Search for the cell housing the specified text and yield its (x, y) center coordinate. 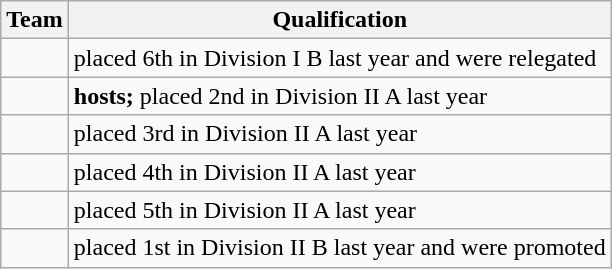
placed 1st in Division II B last year and were promoted (340, 248)
Qualification (340, 20)
placed 3rd in Division II A last year (340, 134)
placed 4th in Division II A last year (340, 172)
placed 6th in Division I B last year and were relegated (340, 58)
placed 5th in Division II A last year (340, 210)
Team (35, 20)
hosts; placed 2nd in Division II A last year (340, 96)
